Return (x, y) of the center of cell containing provided text 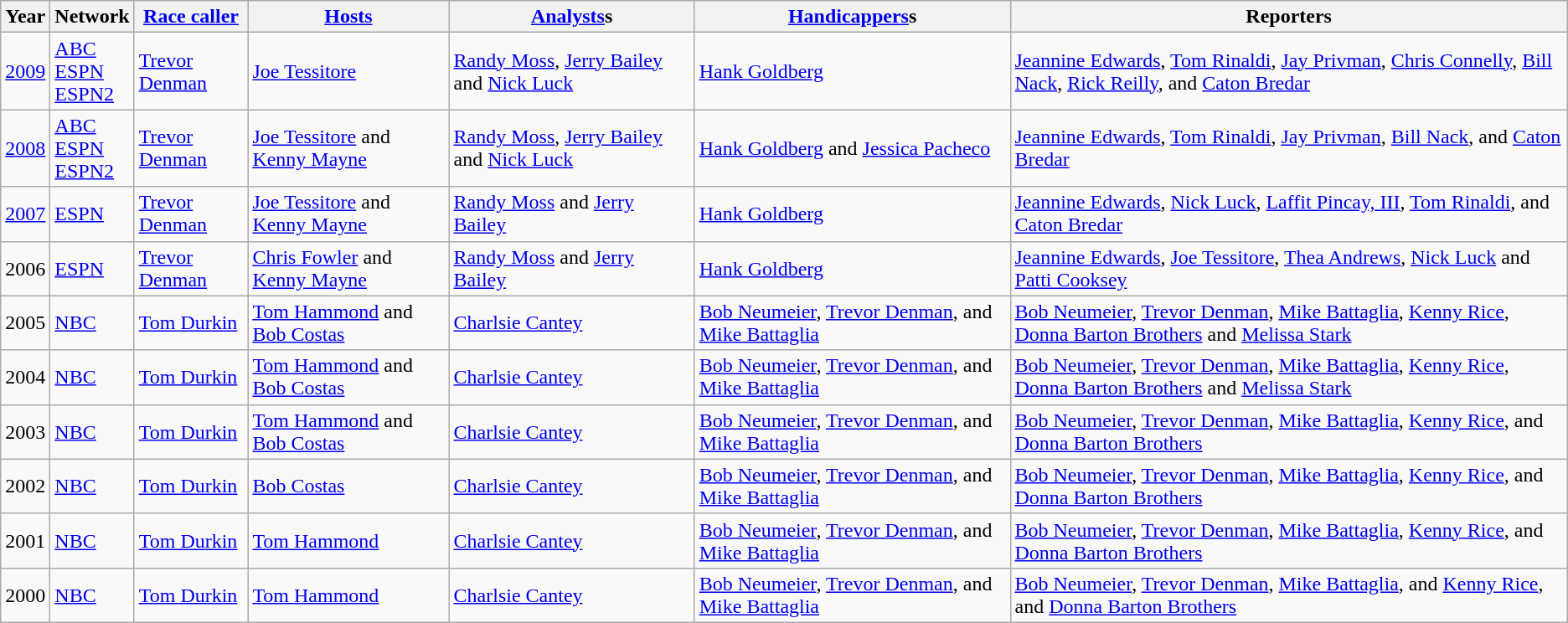
Bob Neumeier, Trevor Denman, Mike Battaglia, and Kenny Rice, and Donna Barton Brothers (1288, 595)
Network (92, 17)
Jeannine Edwards, Joe Tessitore, Thea Andrews, Nick Luck and Patti Cooksey (1288, 268)
Race caller (191, 17)
2006 (25, 268)
2008 (25, 148)
Reporters (1288, 17)
Handicapperss (853, 17)
Chris Fowler and Kenny Mayne (348, 268)
2004 (25, 377)
2003 (25, 432)
2002 (25, 486)
Hank Goldberg and Jessica Pacheco (853, 148)
2000 (25, 595)
2005 (25, 323)
2009 (25, 71)
Year (25, 17)
2001 (25, 541)
Hosts (348, 17)
Jeannine Edwards, Nick Luck, Laffit Pincay, III, Tom Rinaldi, and Caton Bredar (1288, 214)
Jeannine Edwards, Tom Rinaldi, Jay Privman, Bill Nack, and Caton Bredar (1288, 148)
Jeannine Edwards, Tom Rinaldi, Jay Privman, Chris Connelly, Bill Nack, Rick Reilly, and Caton Bredar (1288, 71)
Bob Costas (348, 486)
Analystss (571, 17)
2007 (25, 214)
Joe Tessitore (348, 71)
